Capture the cell that displays the provided text and extract its (x, y) central coordinate. 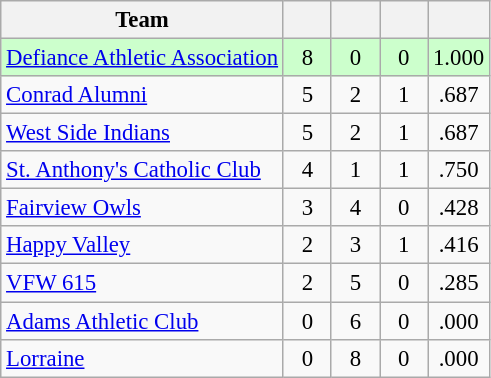
VFW 615 (142, 283)
Adams Athletic Club (142, 321)
.285 (459, 283)
Team (142, 20)
Lorraine (142, 358)
Happy Valley (142, 245)
.750 (459, 170)
.428 (459, 208)
.416 (459, 245)
6 (355, 321)
Defiance Athletic Association (142, 58)
Conrad Alumni (142, 95)
West Side Indians (142, 133)
Fairview Owls (142, 208)
1.000 (459, 58)
St. Anthony's Catholic Club (142, 170)
